Extract the [X, Y] coordinate from the center of the cell holding the provided text.  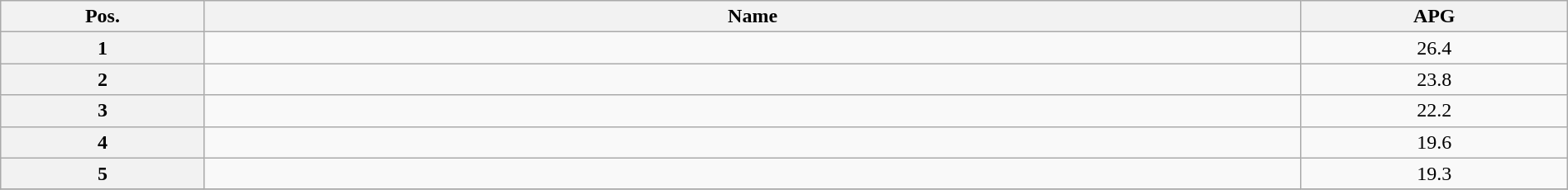
APG [1434, 17]
19.3 [1434, 173]
22.2 [1434, 111]
1 [103, 48]
4 [103, 142]
5 [103, 173]
23.8 [1434, 79]
2 [103, 79]
3 [103, 111]
19.6 [1434, 142]
Pos. [103, 17]
26.4 [1434, 48]
Name [753, 17]
